Detect which cell encompasses the target text, then output its (x, y) center coordinate. 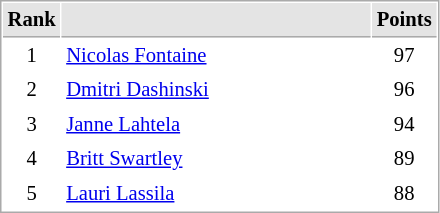
2 (32, 90)
Britt Swartley (216, 158)
Dmitri Dashinski (216, 90)
Lauri Lassila (216, 194)
96 (404, 90)
Janne Lahtela (216, 124)
5 (32, 194)
Nicolas Fontaine (216, 56)
4 (32, 158)
88 (404, 194)
Points (404, 20)
Rank (32, 20)
97 (404, 56)
3 (32, 124)
89 (404, 158)
94 (404, 124)
1 (32, 56)
